Determine the [X, Y] coordinate at the center of the cell enclosing the given text.  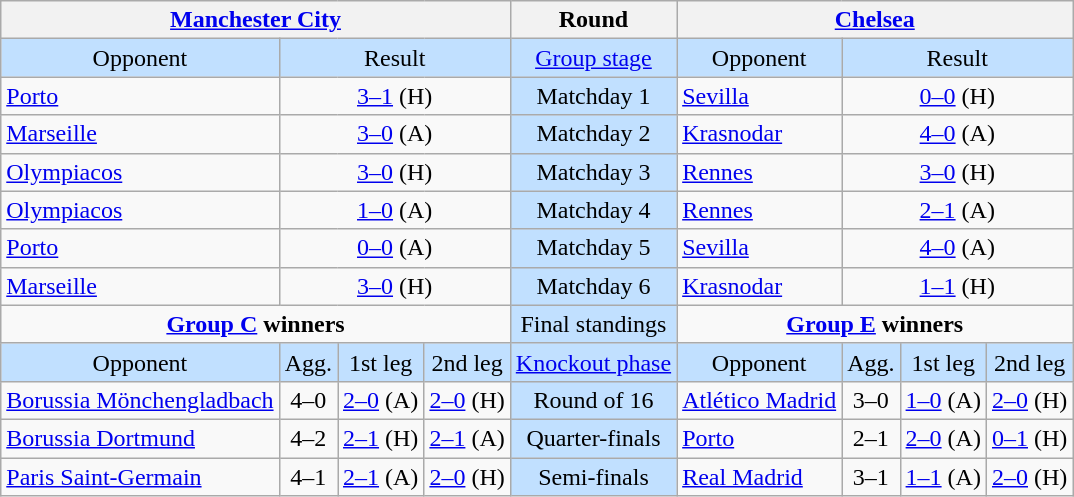
Borussia Dortmund [140, 438]
3–1 (H) [394, 96]
4–2 [308, 438]
Borussia Mönchengladbach [140, 400]
Matchday 1 [593, 96]
4–1 [308, 477]
Atlético Madrid [760, 400]
2–1 (H) [381, 438]
Group C winners [256, 324]
3–0 [871, 400]
Matchday 6 [593, 286]
0–0 (H) [958, 96]
Matchday 2 [593, 134]
Quarter-finals [593, 438]
0–0 (A) [394, 248]
Matchday 3 [593, 172]
1–1 (A) [943, 477]
Chelsea [875, 20]
3–0 (A) [394, 134]
Knockout phase [593, 362]
Group E winners [875, 324]
Round [593, 20]
Round of 16 [593, 400]
Group stage [593, 58]
Matchday 4 [593, 210]
3–1 [871, 477]
Real Madrid [760, 477]
Paris Saint-Germain [140, 477]
Final standings [593, 324]
Semi-finals [593, 477]
0–1 (H) [1029, 438]
2–1 [871, 438]
Matchday 5 [593, 248]
Manchester City [256, 20]
1–1 (H) [958, 286]
4–0 [308, 400]
